Scan for the cell matching the given text and deliver its (X, Y) coordinate at center. 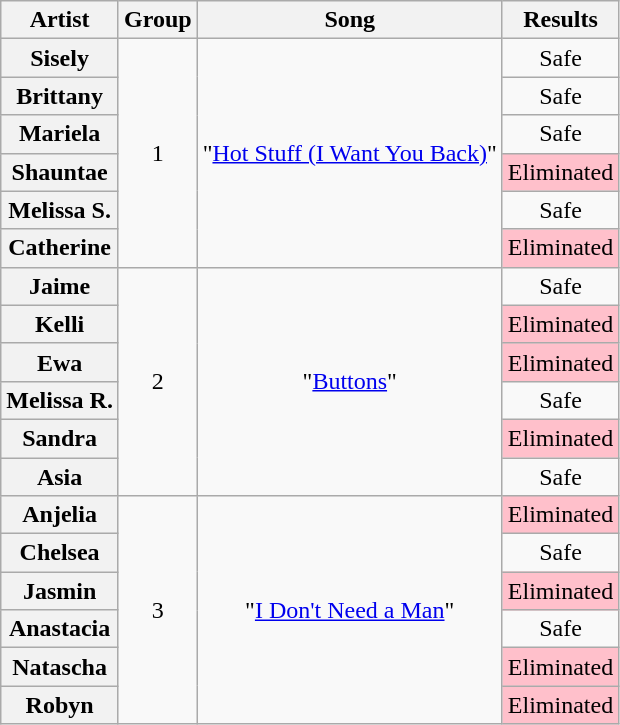
Brittany (60, 96)
Sandra (60, 438)
"Hot Stuff (I Want You Back)" (350, 153)
Jaime (60, 286)
"Buttons" (350, 381)
Natascha (60, 667)
Asia (60, 477)
Robyn (60, 705)
Anjelia (60, 515)
1 (158, 153)
Shauntae (60, 172)
Melissa S. (60, 210)
Mariela (60, 134)
Group (158, 20)
3 (158, 610)
Chelsea (60, 553)
Artist (60, 20)
Sisely (60, 58)
"I Don't Need a Man" (350, 610)
Anastacia (60, 629)
Ewa (60, 362)
2 (158, 381)
Jasmin (60, 591)
Catherine (60, 248)
Kelli (60, 324)
Melissa R. (60, 400)
Results (560, 20)
Song (350, 20)
